From the cell containing the given text, extract its center point as [X, Y] coordinate. 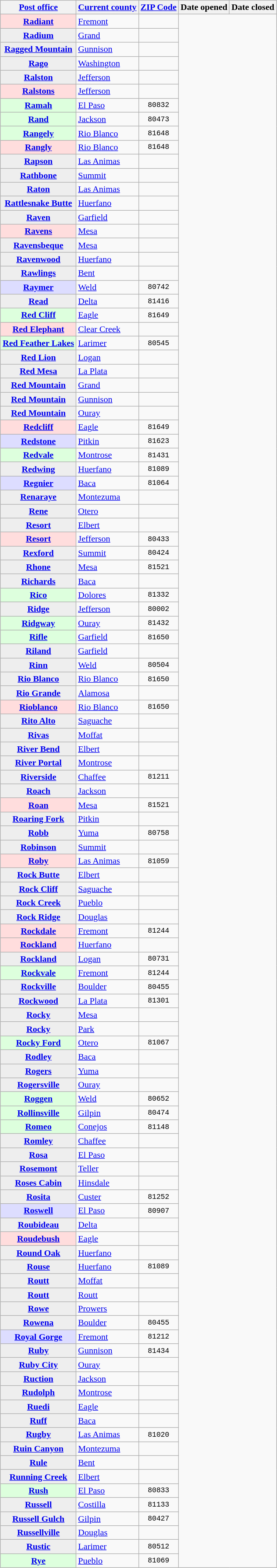
Regnier [38, 483]
81020 [159, 1435]
Raven [38, 217]
Raton [38, 189]
Post office [38, 7]
Rapson [38, 161]
80427 [159, 1519]
Rogersville [38, 1085]
Redstone [38, 441]
River Portal [38, 763]
Rioblanco [38, 707]
Rock Ridge [38, 917]
80473 [159, 119]
Ridge [38, 609]
Ruby City [38, 1365]
Alamosa [107, 693]
Roach [38, 791]
Custer [107, 1197]
Romley [38, 1141]
Redvale [38, 455]
Ruin Canyon [38, 1449]
Rollinsville [38, 1113]
Ravenwood [38, 259]
81416 [159, 301]
80907 [159, 1211]
80833 [159, 1490]
Rago [38, 63]
Rand [38, 119]
Rush [38, 1490]
Rio Grande [38, 693]
Riland [38, 651]
Rustic [38, 1547]
Dolores [107, 595]
Read [38, 301]
Red Mesa [38, 371]
Rockdale [38, 931]
Rangely [38, 133]
Russell Gulch [38, 1519]
Rockvale [38, 973]
Rye [38, 1561]
Rowe [38, 1309]
Ralston [38, 77]
80002 [159, 609]
Red Cliff [38, 315]
Red Feather Lakes [38, 343]
Robb [38, 833]
Red Lion [38, 357]
Roubideau [38, 1225]
81133 [159, 1504]
Radiant [38, 21]
Ragged Mountain [38, 49]
Park [107, 1029]
Ramah [38, 105]
Rifle [38, 637]
Rockville [38, 987]
Rangly [38, 147]
Rule [38, 1462]
Roby [38, 861]
Running Creek [38, 1476]
Rock Cliff [38, 889]
Conejos [107, 1127]
Russell [38, 1504]
Rouse [38, 1267]
Richards [38, 581]
81252 [159, 1197]
Prowers [107, 1309]
Rosa [38, 1155]
River Bend [38, 749]
Rexford [38, 553]
Rock Butte [38, 875]
Rockwood [38, 1001]
Costilla [107, 1504]
Hinsdale [107, 1183]
Rugby [38, 1435]
Washington [107, 63]
Renaraye [38, 497]
Roswell [38, 1211]
Rowena [38, 1323]
Ruedi [38, 1407]
80504 [159, 665]
Rodley [38, 1057]
Riverside [38, 777]
Clear Creek [107, 329]
Roggen [38, 1099]
Raymer [38, 287]
Roan [38, 805]
80433 [159, 539]
81059 [159, 861]
80832 [159, 105]
Rosita [38, 1197]
Robinson [38, 847]
Rathbone [38, 175]
Rinn [38, 665]
80474 [159, 1113]
81332 [159, 595]
81211 [159, 777]
Royal Gorge [38, 1337]
Red Elephant [38, 329]
Teller [107, 1169]
Russellville [38, 1533]
80512 [159, 1547]
81148 [159, 1127]
Rogers [38, 1071]
81434 [159, 1351]
81431 [159, 455]
Rocky Ford [38, 1043]
81064 [159, 483]
Redwing [38, 469]
Rico [38, 595]
Date closed [253, 7]
Rhone [38, 567]
81069 [159, 1561]
Ruby [38, 1351]
Rene [38, 511]
80545 [159, 343]
80424 [159, 553]
Rudolph [38, 1393]
Rosemont [38, 1169]
Ralstons [38, 91]
81212 [159, 1337]
Roudebush [38, 1239]
Redcliff [38, 427]
81432 [159, 623]
Date opened [204, 7]
80731 [159, 959]
Rock Creek [38, 903]
ZIP Code [159, 7]
81623 [159, 441]
80652 [159, 1099]
Ridgway [38, 623]
Roses Cabin [38, 1183]
Ravensbeque [38, 245]
Ruff [38, 1421]
Rattlesnake Butte [38, 203]
81301 [159, 1001]
Roaring Fork [38, 819]
Rito Alto [38, 721]
Rivas [38, 735]
80758 [159, 833]
Rawlings [38, 273]
80742 [159, 287]
Round Oak [38, 1253]
Ravens [38, 231]
Radium [38, 35]
Ruction [38, 1379]
Romeo [38, 1127]
81067 [159, 1043]
Current county [107, 7]
